Capture the cell that displays the provided text and extract its [X, Y] central coordinate. 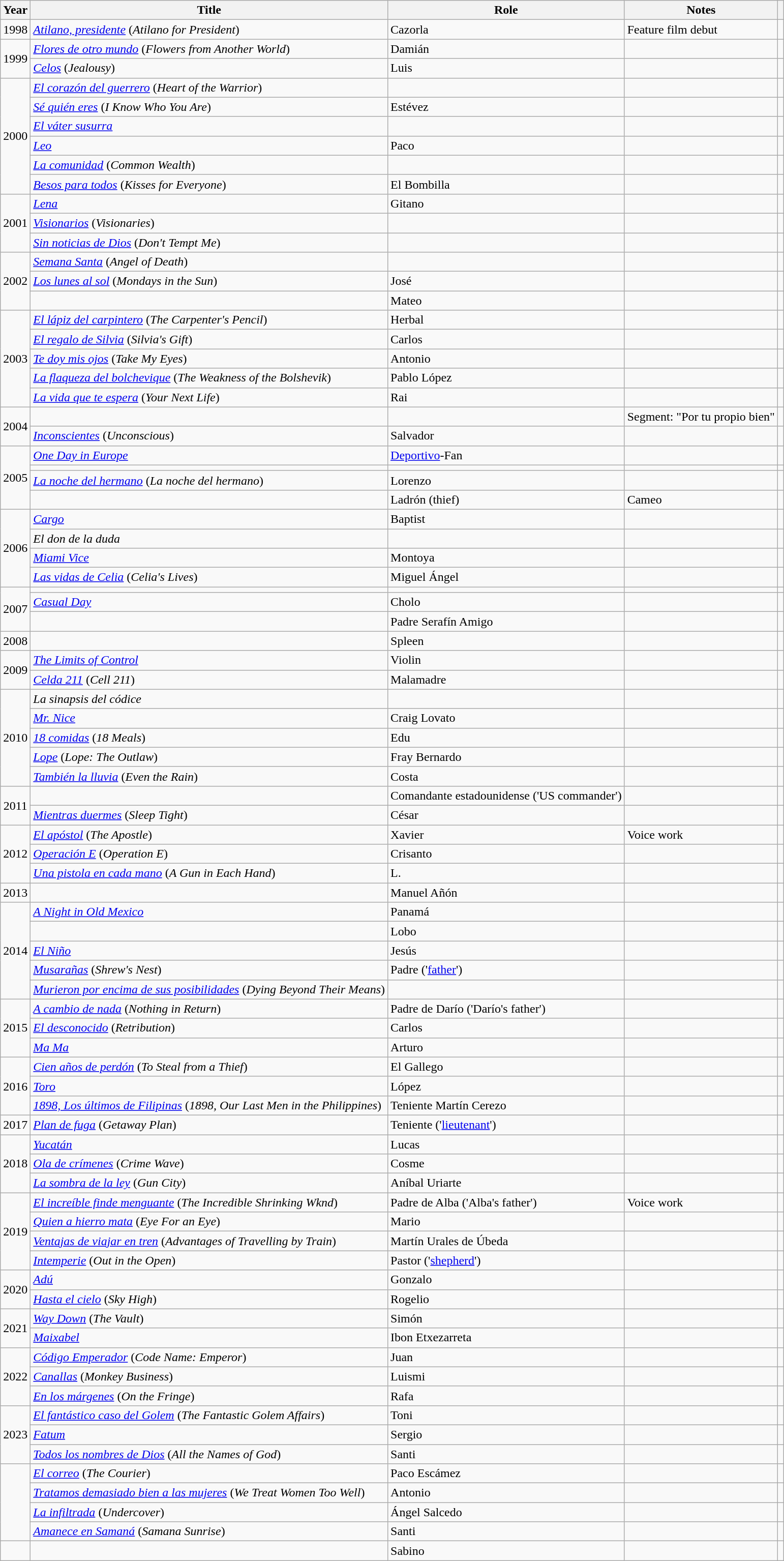
Panamá [506, 912]
Ángel Salcedo [506, 1512]
Luis [506, 68]
La sinapsis del códice [209, 699]
Role [506, 10]
2004 [15, 426]
2014 [15, 951]
Damián [506, 49]
Lena [209, 203]
Craig Lovato [506, 718]
Lucas [506, 1144]
Murieron por encima de sus posibilidades (Dying Beyond Their Means) [209, 989]
Leo [209, 145]
La infiltrada (Undercover) [209, 1512]
2009 [15, 670]
Rafa [506, 1396]
2001 [15, 223]
2017 [15, 1125]
Toro [209, 1086]
The Limits of Control [209, 660]
Ladrón (thief) [506, 499]
El increíble finde menguante (The Incredible Shrinking Wknd) [209, 1202]
Padre Serafín Amigo [506, 622]
Fatum [209, 1434]
Yucatán [209, 1144]
1998 [15, 30]
Código Emperador (Code Name: Emperor) [209, 1357]
Una pistola en cada mano (A Gun in Each Hand) [209, 873]
Besos para todos (Kisses for Everyone) [209, 184]
Maixabel [209, 1338]
Estévez [506, 107]
Adú [209, 1280]
Miguel Ángel [506, 577]
Quien a hierro mata (Eye For an Eye) [209, 1222]
Todos los nombres de Dios (All the Names of God) [209, 1454]
El Niño [209, 951]
Rai [506, 397]
Miami Vice [209, 558]
Sin noticias de Dios (Don't Tempt Me) [209, 243]
A cambio de nada (Nothing in Return) [209, 1009]
2010 [15, 738]
Arturo [506, 1047]
Juan [506, 1357]
Comandante estadounidense ('US commander') [506, 796]
Year [15, 10]
Plan de fuga (Getaway Plan) [209, 1125]
Cholo [506, 602]
1898, Los últimos de Filipinas (1898, Our Last Men in the Philippines) [209, 1105]
Operación E (Operation E) [209, 854]
Celda 211 (Cell 211) [209, 680]
Spleen [506, 641]
Gonzalo [506, 1280]
La flaqueza del bolchevique (The Weakness of the Bolshevik) [209, 378]
Paco Escámez [506, 1474]
Lope (Lope: The Outlaw) [209, 757]
2002 [15, 281]
La vida que te espera (Your Next Life) [209, 397]
Atilano, presidente (Atilano for President) [209, 30]
Herbal [506, 320]
Cargo [209, 519]
Musarañas (Shrew's Nest) [209, 970]
La comunidad (Common Wealth) [209, 165]
2007 [15, 609]
2013 [15, 893]
Ibon Etxezarreta [506, 1338]
Notes [701, 10]
Edu [506, 738]
Mientras duermes (Sleep Tight) [209, 815]
El fantástico caso del Golem (The Fantastic Golem Affairs) [209, 1415]
Ola de crímenes (Crime Wave) [209, 1164]
Paco [506, 145]
Hasta el cielo (Sky High) [209, 1299]
2021 [15, 1328]
Sergio [506, 1434]
Xavier [506, 835]
Montoya [506, 558]
Semana Santa (Angel of Death) [209, 262]
El lápiz del carpintero (The Carpenter's Pencil) [209, 320]
Ma Ma [209, 1047]
En los márgenes (On the Fringe) [209, 1396]
Mateo [506, 301]
2005 [15, 477]
El Bombilla [506, 184]
2012 [15, 854]
El regalo de Silvia (Silvia's Gift) [209, 339]
Baptist [506, 519]
La noche del hermano (La noche del hermano) [209, 480]
López [506, 1086]
Segment: "Por tu propio bien" [701, 417]
Teniente Martín Cerezo [506, 1105]
Te doy mis ojos (Take My Eyes) [209, 359]
2011 [15, 805]
Cien años de perdón (To Steal from a Thief) [209, 1067]
Celos (Jealousy) [209, 68]
Pablo López [506, 378]
Visionarios (Visionaries) [209, 223]
Los lunes al sol (Mondays in the Sun) [209, 281]
Teniente ('lieutenant') [506, 1125]
César [506, 815]
Flores de otro mundo (Flowers from Another World) [209, 49]
2018 [15, 1163]
Way Down (The Vault) [209, 1318]
L. [506, 873]
Lobo [506, 931]
One Day in Europe [209, 455]
Malamadre [506, 680]
Manuel Añón [506, 893]
Salvador [506, 436]
Cazorla [506, 30]
Sabino [506, 1551]
2019 [15, 1231]
La sombra de la ley (Gun City) [209, 1183]
2015 [15, 1028]
También la lluvia (Even the Rain) [209, 776]
2016 [15, 1086]
Crisanto [506, 854]
Jesús [506, 951]
1999 [15, 58]
Inconscientes (Unconscious) [209, 436]
Cosme [506, 1164]
Feature film debut [701, 30]
José [506, 281]
A Night in Old Mexico [209, 912]
2006 [15, 548]
Martín Urales de Úbeda [506, 1241]
Tratamos demasiado bien a las mujeres (We Treat Women Too Well) [209, 1493]
Padre ('father') [506, 970]
Luismi [506, 1376]
Padre de Darío ('Darío's father') [506, 1009]
El váter susurra [209, 126]
El corazón del guerrero (Heart of the Warrior) [209, 87]
18 comidas (18 Meals) [209, 738]
Fray Bernardo [506, 757]
2003 [15, 359]
Sé quién eres (I Know Who You Are) [209, 107]
Mr. Nice [209, 718]
Title [209, 10]
Lorenzo [506, 480]
Deportivo-Fan [506, 455]
Violin [506, 660]
Costa [506, 776]
Las vidas de Celia (Celia's Lives) [209, 577]
Mario [506, 1222]
Rogelio [506, 1299]
2020 [15, 1289]
Gitano [506, 203]
Casual Day [209, 602]
2023 [15, 1434]
2000 [15, 136]
El correo (The Courier) [209, 1474]
Simón [506, 1318]
Padre de Alba ('Alba's father') [506, 1202]
Intemperie (Out in the Open) [209, 1260]
Amanece en Samaná (Samana Sunrise) [209, 1531]
El Gallego [506, 1067]
Aníbal Uriarte [506, 1183]
Pastor ('shepherd') [506, 1260]
2022 [15, 1376]
Toni [506, 1415]
El don de la duda [209, 539]
Ventajas de viajar en tren (Advantages of Travelling by Train) [209, 1241]
El desconocido (Retribution) [209, 1028]
El apóstol (The Apostle) [209, 835]
Canallas (Monkey Business) [209, 1376]
Cameo [701, 499]
2008 [15, 641]
